For the text-containing cell, return its midpoint in (x, y) coordinate format. 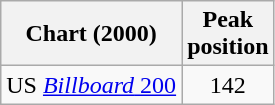
Chart (2000) (92, 34)
142 (228, 85)
Peakposition (228, 34)
US Billboard 200 (92, 85)
